Return (x, y) of the center of cell containing provided text 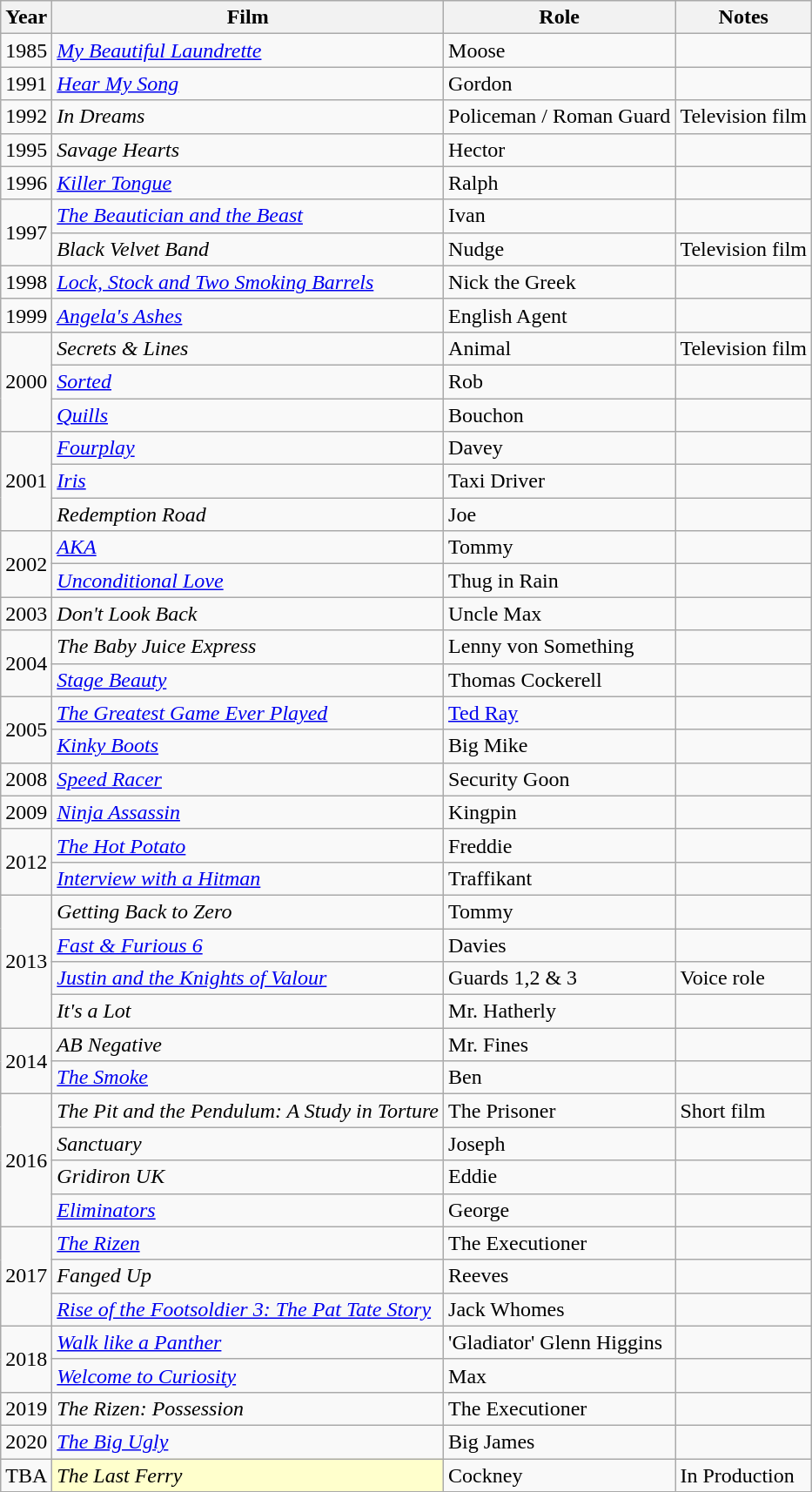
Fast & Furious 6 (248, 944)
1985 (26, 50)
Kingpin (560, 812)
Uncle Max (560, 614)
Iris (248, 481)
Mr. Fines (560, 1045)
2002 (26, 564)
Nudge (560, 249)
2019 (26, 1408)
Joe (560, 514)
Gridiron UK (248, 1177)
Interview with a Hitman (248, 878)
Secrets & Lines (248, 348)
Eddie (560, 1177)
Big James (560, 1442)
Year (26, 17)
Justin and the Knights of Valour (248, 978)
2020 (26, 1442)
2001 (26, 481)
Joseph (560, 1144)
The Prisoner (560, 1111)
2013 (26, 961)
AB Negative (248, 1045)
Short film (743, 1111)
'Gladiator' Glenn Higgins (560, 1342)
2008 (26, 779)
Notes (743, 17)
Lock, Stock and Two Smoking Barrels (248, 282)
1997 (26, 232)
Eliminators (248, 1210)
Sanctuary (248, 1144)
Hector (560, 150)
1992 (26, 117)
Black Velvet Band (248, 249)
The Beautician and the Beast (248, 216)
Walk like a Panther (248, 1342)
The Hot Potato (248, 845)
Davies (560, 944)
Taxi Driver (560, 481)
Savage Hearts (248, 150)
2018 (26, 1359)
The Big Ugly (248, 1442)
Getting Back to Zero (248, 911)
2012 (26, 862)
2014 (26, 1061)
Nick the Greek (560, 282)
AKA (248, 548)
The Greatest Game Ever Played (248, 713)
Role (560, 17)
Welcome to Curiosity (248, 1375)
Don't Look Back (248, 614)
Ben (560, 1078)
1999 (26, 315)
The Smoke (248, 1078)
Gordon (560, 84)
Jack Whomes (560, 1309)
Killer Tongue (248, 183)
Cockney (560, 1475)
2016 (26, 1160)
Angela's Ashes (248, 315)
English Agent (560, 315)
2004 (26, 663)
2005 (26, 729)
Voice role (743, 978)
Unconditional Love (248, 581)
2000 (26, 381)
Thomas Cockerell (560, 680)
TBA (26, 1475)
Reeves (560, 1276)
Thug in Rain (560, 581)
Lenny von Something (560, 647)
Ted Ray (560, 713)
2017 (26, 1276)
Moose (560, 50)
Quills (248, 415)
Big Mike (560, 746)
In Dreams (248, 117)
Mr. Hatherly (560, 1011)
1995 (26, 150)
Animal (560, 348)
Ralph (560, 183)
The Rizen (248, 1243)
The Baby Juice Express (248, 647)
Ivan (560, 216)
In Production (743, 1475)
Speed Racer (248, 779)
Freddie (560, 845)
Max (560, 1375)
My Beautiful Laundrette (248, 50)
Ninja Assassin (248, 812)
The Rizen: Possession (248, 1408)
Fanged Up (248, 1276)
Traffikant (560, 878)
Bouchon (560, 415)
The Last Ferry (248, 1475)
1991 (26, 84)
Rob (560, 381)
Film (248, 17)
2003 (26, 614)
Stage Beauty (248, 680)
It's a Lot (248, 1011)
Hear My Song (248, 84)
Sorted (248, 381)
Rise of the Footsoldier 3: The Pat Tate Story (248, 1309)
2009 (26, 812)
1998 (26, 282)
1996 (26, 183)
Redemption Road (248, 514)
George (560, 1210)
Fourplay (248, 448)
Guards 1,2 & 3 (560, 978)
Davey (560, 448)
Policeman / Roman Guard (560, 117)
Kinky Boots (248, 746)
The Pit and the Pendulum: A Study in Torture (248, 1111)
Security Goon (560, 779)
